Return (x, y) of the center of cell containing provided text 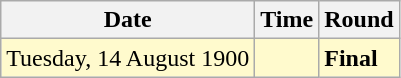
Time (287, 20)
Final (359, 58)
Round (359, 20)
Date (128, 20)
Tuesday, 14 August 1900 (128, 58)
